For the text-containing cell, return its midpoint in [x, y] coordinate format. 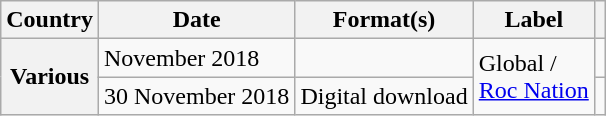
Country [50, 20]
Date [196, 20]
Format(s) [384, 20]
Global /Roc Nation [534, 77]
30 November 2018 [196, 96]
Various [50, 77]
Label [534, 20]
November 2018 [196, 58]
Digital download [384, 96]
